Provide the (X, Y) coordinate of the cell's center where the given text is located.  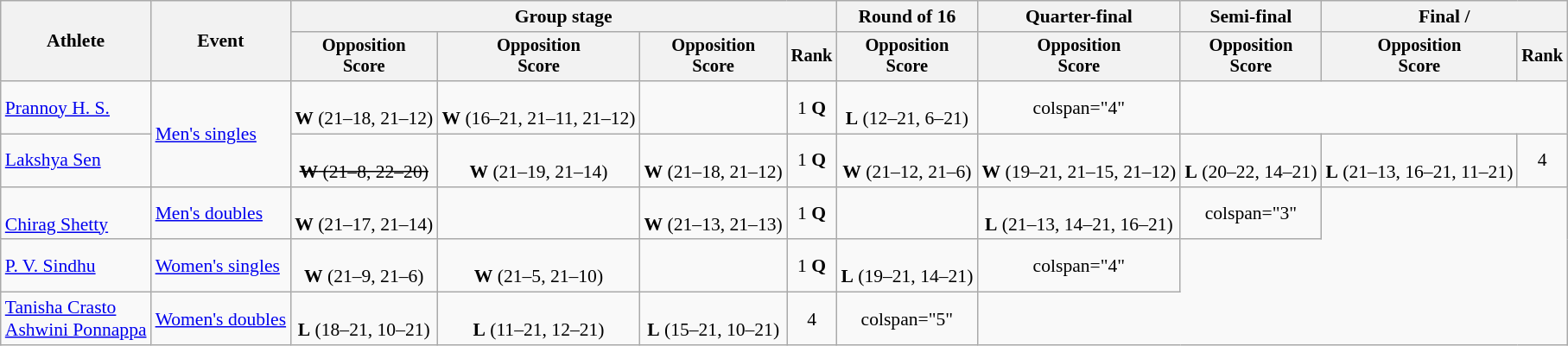
Quarter-final (1078, 16)
Chirag Shetty (76, 214)
W (21–5, 21–10) (538, 266)
W (16–21, 21–11, 21–12) (538, 107)
colspan="5" (907, 319)
Athlete (76, 41)
P. V. Sindhu (76, 266)
L (18–21, 10–21) (364, 319)
W (21–17, 21–14) (364, 214)
Group stage (563, 16)
L (12–21, 6–21) (907, 107)
L (21–13, 16–21, 11–21) (1419, 160)
Men's singles (221, 134)
Event (221, 41)
Lakshya Sen (76, 160)
W (21–19, 21–14) (538, 160)
Women's singles (221, 266)
L (20–22, 14–21) (1251, 160)
W (21–8, 22–20) (364, 160)
Men's doubles (221, 214)
Prannoy H. S. (76, 107)
L (19–21, 14–21) (907, 266)
W (21–13, 21–13) (714, 214)
Round of 16 (907, 16)
W (21–12, 21–6) (907, 160)
colspan="3" (1251, 214)
L (21–13, 14–21, 16–21) (1078, 214)
Semi-final (1251, 16)
Tanisha Crasto Ashwini Ponnappa (76, 319)
Women's doubles (221, 319)
Final / (1444, 16)
W (19–21, 21–15, 21–12) (1078, 160)
L (15–21, 10–21) (714, 319)
L (11–21, 12–21) (538, 319)
W (21–9, 21–6) (364, 266)
